Extract the [X, Y] coordinate from the center of the cell holding the provided text.  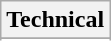
Technical [56, 20]
